Find where the given text appears and provide that cell's center as (X, Y) coordinate. 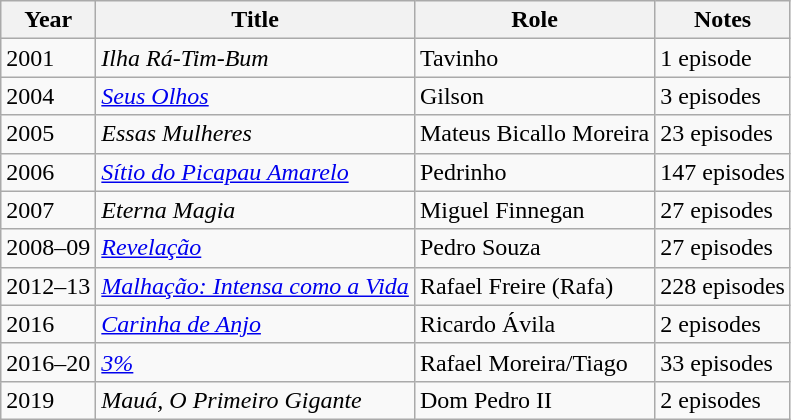
Ilha Rá-Tim-Bum (256, 58)
147 episodes (723, 172)
Pedro Souza (534, 248)
2019 (48, 400)
Gilson (534, 96)
Mateus Bicallo Moreira (534, 134)
Sítio do Picapau Amarelo (256, 172)
Seus Olhos (256, 96)
2004 (48, 96)
2001 (48, 58)
2005 (48, 134)
Notes (723, 20)
33 episodes (723, 362)
Rafael Moreira/Tiago (534, 362)
Revelação (256, 248)
2007 (48, 210)
Essas Mulheres (256, 134)
Ricardo Ávila (534, 324)
Dom Pedro II (534, 400)
2016 (48, 324)
Rafael Freire (Rafa) (534, 286)
2016–20 (48, 362)
2012–13 (48, 286)
1 episode (723, 58)
2006 (48, 172)
2008–09 (48, 248)
Carinha de Anjo (256, 324)
Title (256, 20)
Miguel Finnegan (534, 210)
3% (256, 362)
23 episodes (723, 134)
Tavinho (534, 58)
Role (534, 20)
Pedrinho (534, 172)
Year (48, 20)
Mauá, O Primeiro Gigante (256, 400)
Eterna Magia (256, 210)
3 episodes (723, 96)
228 episodes (723, 286)
Malhação: Intensa como a Vida (256, 286)
